Provide the (x, y) coordinate of the cell's center where the given text is located.  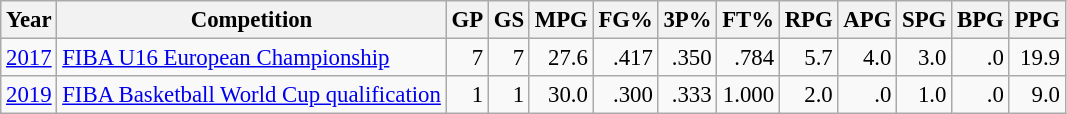
.333 (688, 95)
FT% (748, 20)
SPG (924, 20)
.417 (626, 58)
27.6 (561, 58)
GS (508, 20)
4.0 (868, 58)
FIBA Basketball World Cup qualification (252, 95)
Year (29, 20)
2.0 (808, 95)
Competition (252, 20)
9.0 (1037, 95)
PPG (1037, 20)
RPG (808, 20)
MPG (561, 20)
.350 (688, 58)
30.0 (561, 95)
.784 (748, 58)
3.0 (924, 58)
FIBA U16 European Championship (252, 58)
BPG (980, 20)
GP (467, 20)
19.9 (1037, 58)
3P% (688, 20)
.300 (626, 95)
1.000 (748, 95)
5.7 (808, 58)
1.0 (924, 95)
2019 (29, 95)
2017 (29, 58)
FG% (626, 20)
APG (868, 20)
